Detect which cell encompasses the target text, then output its [x, y] center coordinate. 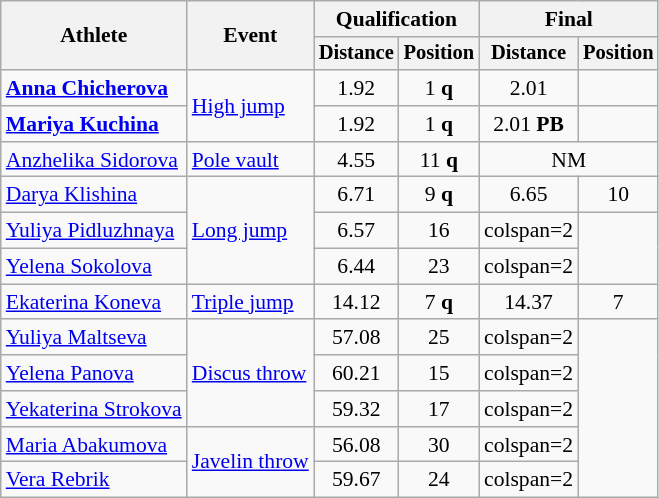
59.67 [356, 480]
Darya Klishina [94, 195]
Pole vault [250, 160]
2.01 PB [528, 124]
60.21 [356, 373]
Qualification [396, 19]
Ekaterina Koneva [94, 302]
Event [250, 36]
NM [568, 160]
56.08 [356, 445]
Javelin throw [250, 462]
14.12 [356, 302]
57.08 [356, 338]
Mariya Kuchina [94, 124]
7 [618, 302]
High jump [250, 106]
4.55 [356, 160]
7 q [439, 302]
6.71 [356, 195]
25 [439, 338]
14.37 [528, 302]
30 [439, 445]
9 q [439, 195]
Final [568, 19]
17 [439, 409]
10 [618, 195]
Yuliya Maltseva [94, 338]
6.57 [356, 231]
Vera Rebrik [94, 480]
6.44 [356, 267]
59.32 [356, 409]
Yelena Panova [94, 373]
2.01 [528, 88]
Maria Abakumova [94, 445]
Yekaterina Strokova [94, 409]
11 q [439, 160]
23 [439, 267]
Anna Chicherova [94, 88]
Yelena Sokolova [94, 267]
Discus throw [250, 374]
Anzhelika Sidorova [94, 160]
6.65 [528, 195]
24 [439, 480]
Athlete [94, 36]
Yuliya Pidluzhnaya [94, 231]
15 [439, 373]
Triple jump [250, 302]
16 [439, 231]
Long jump [250, 230]
